Pinpoint the cell where the given text exists, returning its [X, Y] midpoint coordinate. 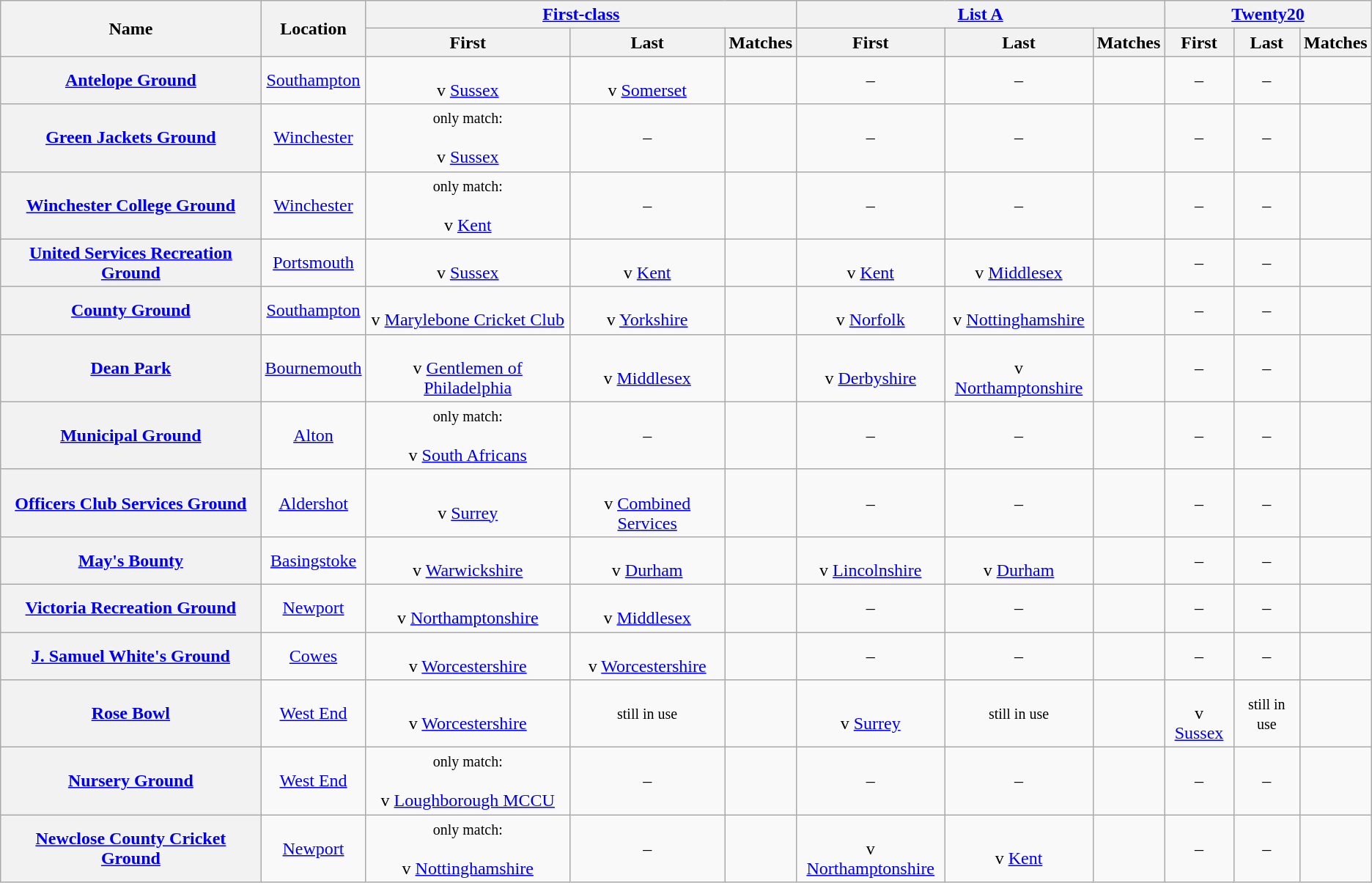
County Ground [130, 311]
Name [130, 29]
Officers Club Services Ground [130, 503]
Green Jackets Ground [130, 138]
United Services Recreation Ground [130, 262]
Cowes [314, 655]
Winchester College Ground [130, 205]
Dean Park [130, 368]
Alton [314, 435]
Aldershot [314, 503]
v Combined Services [646, 503]
Rose Bowl [130, 714]
v Gentlemen of Philadelphia [468, 368]
v Nottinghamshire [1019, 311]
Victoria Recreation Ground [130, 608]
First-class [581, 15]
Portsmouth [314, 262]
Newclose County Cricket Ground [130, 849]
Twenty20 [1268, 15]
v Marylebone Cricket Club [468, 311]
List A [981, 15]
v Derbyshire [871, 368]
only match:v Kent [468, 205]
J. Samuel White's Ground [130, 655]
Antelope Ground [130, 81]
v Norfolk [871, 311]
only match:v Loughborough MCCU [468, 781]
May's Bounty [130, 560]
only match:v Nottinghamshire [468, 849]
Location [314, 29]
Basingstoke [314, 560]
Nursery Ground [130, 781]
v Yorkshire [646, 311]
v Lincolnshire [871, 560]
v Somerset [646, 81]
only match:v Sussex [468, 138]
v Warwickshire [468, 560]
Bournemouth [314, 368]
Municipal Ground [130, 435]
only match:v South Africans [468, 435]
